From the cell containing the given text, extract its center point as (X, Y) coordinate. 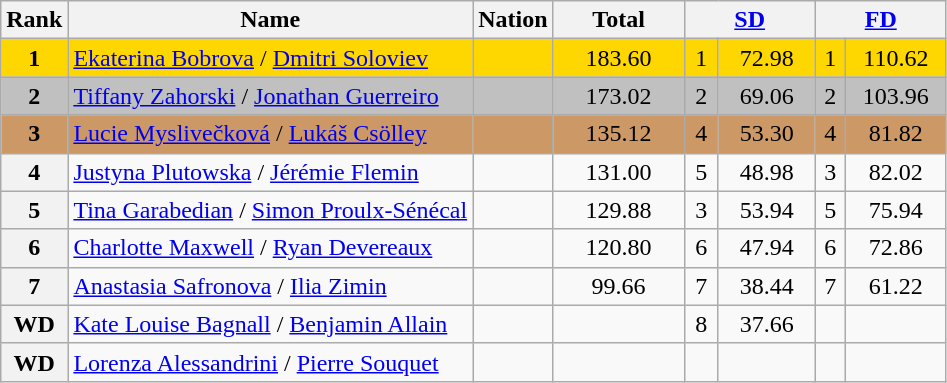
Rank (34, 20)
Tina Garabedian / Simon Proulx-Sénécal (270, 210)
75.94 (896, 210)
SD (750, 20)
Charlotte Maxwell / Ryan Devereaux (270, 248)
61.22 (896, 286)
Ekaterina Bobrova / Dmitri Soloviev (270, 58)
37.66 (766, 324)
8 (701, 324)
Tiffany Zahorski / Jonathan Guerreiro (270, 96)
183.60 (618, 58)
131.00 (618, 172)
Kate Louise Bagnall / Benjamin Allain (270, 324)
72.86 (896, 248)
120.80 (618, 248)
135.12 (618, 134)
53.30 (766, 134)
Anastasia Safronova / Ilia Zimin (270, 286)
69.06 (766, 96)
Lucie Myslivečková / Lukáš Csölley (270, 134)
Lorenza Alessandrini / Pierre Souquet (270, 362)
48.98 (766, 172)
FD (880, 20)
99.66 (618, 286)
82.02 (896, 172)
81.82 (896, 134)
72.98 (766, 58)
173.02 (618, 96)
Nation (513, 20)
Name (270, 20)
53.94 (766, 210)
Total (618, 20)
103.96 (896, 96)
Justyna Plutowska / Jérémie Flemin (270, 172)
38.44 (766, 286)
129.88 (618, 210)
110.62 (896, 58)
47.94 (766, 248)
